Determine the [X, Y] coordinate at the center of the cell enclosing the given text.  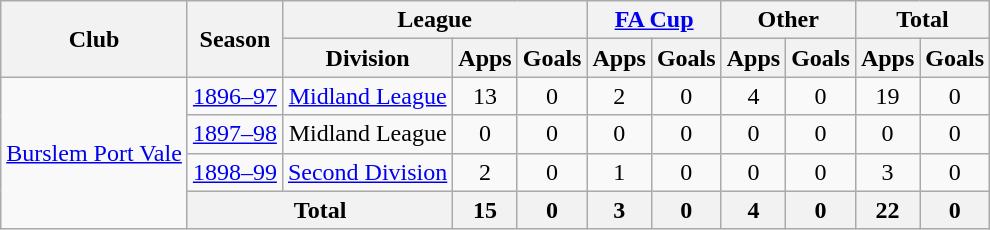
Second Division [367, 172]
22 [887, 210]
League [434, 20]
13 [485, 96]
Division [367, 58]
15 [485, 210]
1897–98 [234, 134]
FA Cup [654, 20]
1898–99 [234, 172]
1896–97 [234, 96]
Season [234, 39]
Other [788, 20]
Club [94, 39]
1 [619, 172]
Burslem Port Vale [94, 153]
19 [887, 96]
